Provide the (X, Y) coordinate of the cell's center where the given text is located.  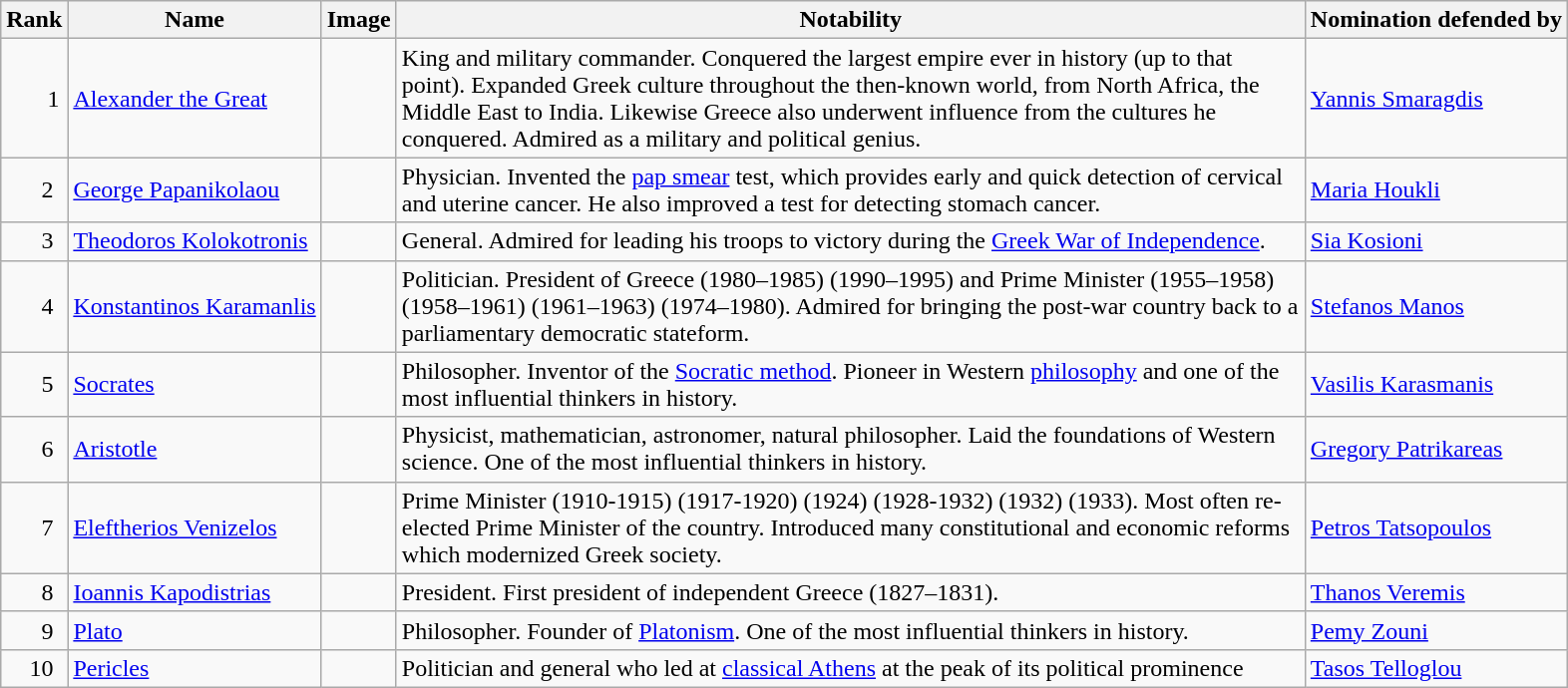
Pemy Zouni (1436, 630)
3 (34, 241)
5 (34, 385)
7 (34, 527)
8 (34, 592)
Socrates (195, 385)
Vasilis Karasmanis (1436, 385)
Rank (34, 20)
General. Admired for leading his troops to victory during the Greek War of Independence. (850, 241)
Plato (195, 630)
Philosopher. Founder of Platonism. One of the most influential thinkers in history. (850, 630)
Nomination defended by (1436, 20)
Konstantinos Karamanlis (195, 306)
2 (34, 189)
Sia Kosioni (1436, 241)
President. First president of independent Greece (1827–1831). (850, 592)
Stefanos Manos (1436, 306)
Alexander the Great (195, 98)
Maria Houkli (1436, 189)
Thanos Veremis (1436, 592)
4 (34, 306)
10 (34, 668)
Yannis Smaragdis (1436, 98)
Petros Tatsopoulos (1436, 527)
Gregory Patrikareas (1436, 449)
Image (359, 20)
Notability (850, 20)
Tasos Telloglou (1436, 668)
Politician and general who led at classical Athens at the peak of its political prominence (850, 668)
Theodoros Kolokotronis (195, 241)
Aristotle (195, 449)
Eleftherios Venizelos (195, 527)
9 (34, 630)
Ioannis Kapodistrias (195, 592)
Name (195, 20)
Philosopher. Inventor of the Socratic method. Pioneer in Western philosophy and one of the most influential thinkers in history. (850, 385)
1 (34, 98)
Physicist, mathematician, astronomer, natural philosopher. Laid the foundations of Western science. One of the most influential thinkers in history. (850, 449)
Pericles (195, 668)
George Papanikolaou (195, 189)
6 (34, 449)
